Detect which cell encompasses the target text, then output its (x, y) center coordinate. 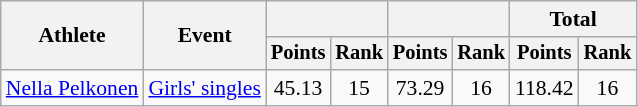
73.29 (420, 88)
Athlete (72, 36)
15 (359, 88)
Total (573, 19)
Girls' singles (204, 88)
Event (204, 36)
118.42 (544, 88)
Nella Pelkonen (72, 88)
45.13 (298, 88)
